Detect which cell encompasses the target text, then output its (X, Y) center coordinate. 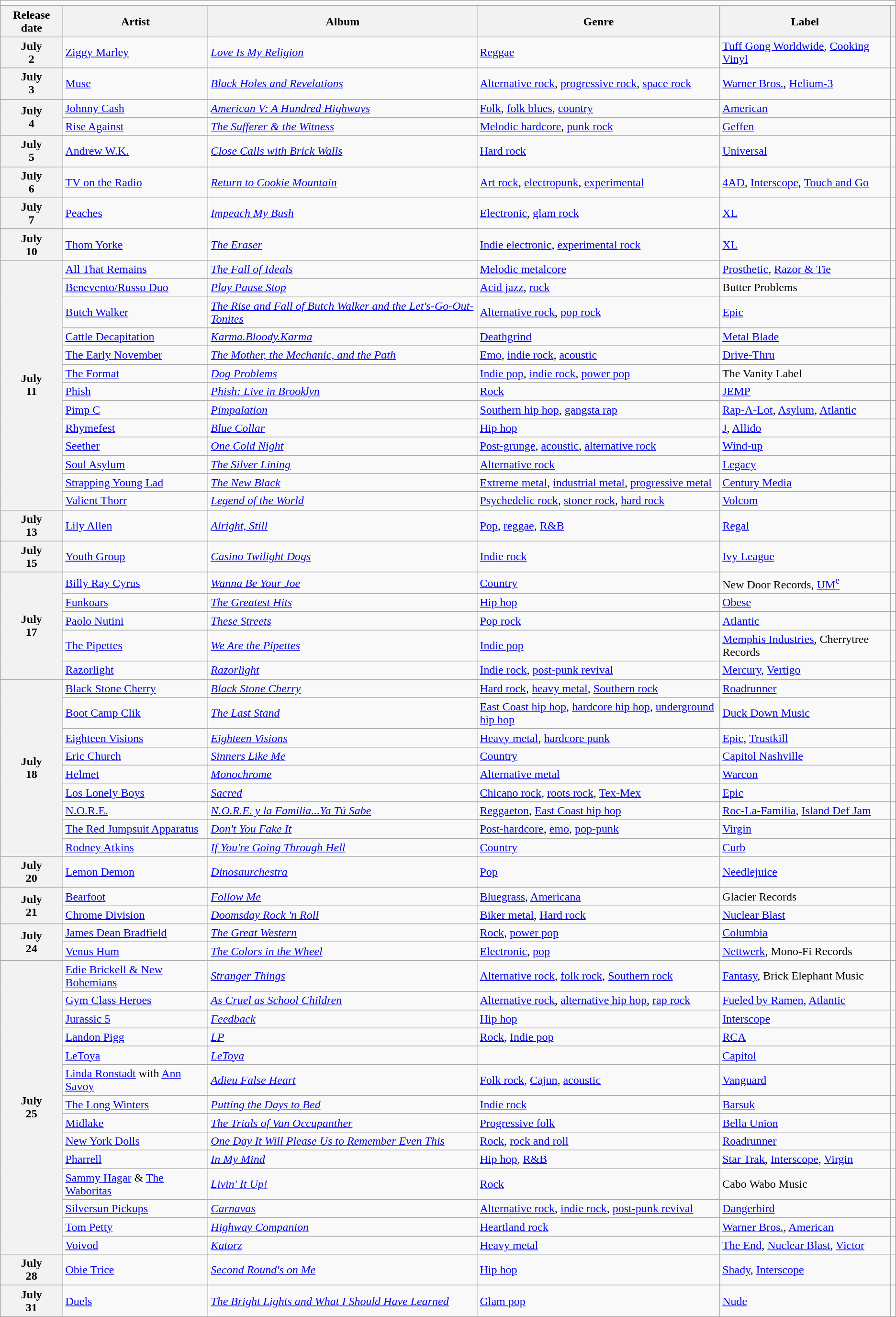
Label (805, 21)
Hip hop, R&B (598, 1159)
Duels (135, 1301)
Heartland rock (598, 1227)
Virgin (805, 829)
Valient Thorr (135, 501)
Adieu False Heart (343, 1080)
Dinosaurchestra (343, 872)
Feedback (343, 1019)
Andrew W.K. (135, 151)
Acid jazz, rock (598, 287)
Gym Class Heroes (135, 1001)
As Cruel as School Children (343, 1001)
Reggae (598, 53)
July2 (32, 53)
July7 (32, 214)
Indie pop (598, 645)
All That Remains (135, 269)
Nude (805, 1301)
Peaches (135, 214)
July15 (32, 556)
Electronic, pop (598, 951)
Heavy metal (598, 1245)
July17 (32, 626)
Rock, rock and roll (598, 1141)
Deathgrind (598, 337)
Progressive folk (598, 1123)
J, Allido (805, 428)
RCA (805, 1037)
Impeach My Bush (343, 214)
Pop (598, 872)
Tuff Gong Worldwide, Cooking Vinyl (805, 53)
Duck Down Music (805, 713)
Boot Camp Clik (135, 713)
Release date (32, 21)
Atlantic (805, 621)
The Colors in the Wheel (343, 951)
Livin' It Up! (343, 1184)
Warner Bros., Helium-3 (805, 83)
These Streets (343, 621)
Nuclear Blast (805, 915)
New Door Records, UMe (805, 583)
Stranger Things (343, 976)
Wanna Be Your Joe (343, 583)
Doomsday Rock 'n Roll (343, 915)
Seether (135, 446)
July25 (32, 1107)
July18 (32, 768)
Pimpalation (343, 410)
JEMP (805, 392)
Muse (135, 83)
Interscope (805, 1019)
Second Round's on Me (343, 1270)
Alternative rock (598, 464)
Carnavas (343, 1209)
Roc-La-Familia, Island Def Jam (805, 810)
We Are the Pipettes (343, 645)
Black Holes and Revelations (343, 83)
Capitol (805, 1055)
Midlake (135, 1123)
Eric Church (135, 756)
The Silver Lining (343, 464)
Fantasy, Brick Elephant Music (805, 976)
Warner Bros., American (805, 1227)
Rhymefest (135, 428)
Regal (805, 526)
Rodney Atkins (135, 847)
Folk rock, Cajun, acoustic (598, 1080)
Art rock, electropunk, experimental (598, 182)
N.O.R.E. (135, 810)
The Sufferer & the Witness (343, 126)
July28 (32, 1270)
Emo, indie rock, acoustic (598, 355)
New York Dolls (135, 1141)
Pimp C (135, 410)
The Early November (135, 355)
July4 (32, 117)
Electronic, glam rock (598, 214)
Venus Hum (135, 951)
Don't You Fake It (343, 829)
Follow Me (343, 897)
Thom Yorke (135, 244)
July31 (32, 1301)
Indie rock, post-punk revival (598, 670)
Indie electronic, experimental rock (598, 244)
Helmet (135, 774)
Butch Walker (135, 312)
The Trials of Van Occupanther (343, 1123)
Glacier Records (805, 897)
Soul Asylum (135, 464)
Silversun Pickups (135, 1209)
Close Calls with Brick Walls (343, 151)
Wind-up (805, 446)
Hard rock (598, 151)
July3 (32, 83)
Highway Companion (343, 1227)
Alternative rock, indie rock, post-punk revival (598, 1209)
Artist (135, 21)
Vanguard (805, 1080)
Psychedelic rock, stoner rock, hard rock (598, 501)
Folk, folk blues, country (598, 108)
Rock, power pop (598, 933)
July10 (32, 244)
TV on the Radio (135, 182)
Glam pop (598, 1301)
Lemon Demon (135, 872)
Album (343, 21)
Mercury, Vertigo (805, 670)
July24 (32, 942)
Sacred (343, 792)
July13 (32, 526)
Bluegrass, Americana (598, 897)
The Greatest Hits (343, 603)
Extreme metal, industrial metal, progressive metal (598, 483)
Prosthetic, Razor & Tie (805, 269)
The Bright Lights and What I Should Have Learned (343, 1301)
Butter Problems (805, 287)
Sammy Hagar & The Waboritas (135, 1184)
Chrome Division (135, 915)
Funkoars (135, 603)
Bella Union (805, 1123)
Karma.Bloody.Karma (343, 337)
Metal Blade (805, 337)
July5 (32, 151)
Universal (805, 151)
Chicano rock, roots rock, Tex-Mex (598, 792)
Benevento/Russo Duo (135, 287)
Genre (598, 21)
Reggaeton, East Coast hip hop (598, 810)
Pop, reggae, R&B (598, 526)
The Great Western (343, 933)
Jurassic 5 (135, 1019)
Biker metal, Hard rock (598, 915)
Sinners Like Me (343, 756)
Play Pause Stop (343, 287)
Tom Petty (135, 1227)
The Pipettes (135, 645)
The New Black (343, 483)
Rap-A-Lot, Asylum, Atlantic (805, 410)
The Eraser (343, 244)
James Dean Bradfield (135, 933)
One Cold Night (343, 446)
Star Trak, Interscope, Virgin (805, 1159)
Casino Twilight Dogs (343, 556)
One Day It Will Please Us to Remember Even This (343, 1141)
The Long Winters (135, 1104)
Volcom (805, 501)
Youth Group (135, 556)
Dangerbird (805, 1209)
Pharrell (135, 1159)
Strapping Young Lad (135, 483)
The Mother, the Mechanic, and the Path (343, 355)
Southern hip hop, gangsta rap (598, 410)
Epic, Trustkill (805, 738)
Edie Brickell & New Bohemians (135, 976)
Nettwerk, Mono-Fi Records (805, 951)
Return to Cookie Mountain (343, 182)
Cabo Wabo Music (805, 1184)
Columbia (805, 933)
The Format (135, 373)
Rock, Indie pop (598, 1037)
Landon Pigg (135, 1037)
Phish: Live in Brooklyn (343, 392)
Blue Collar (343, 428)
Geffen (805, 126)
4AD, Interscope, Touch and Go (805, 182)
Post-hardcore, emo, pop-punk (598, 829)
Melodic metalcore (598, 269)
The End, Nuclear Blast, Victor (805, 1245)
Alternative rock, folk rock, Southern rock (598, 976)
Indie pop, indie rock, power pop (598, 373)
Alternative rock, progressive rock, space rock (598, 83)
Rise Against (135, 126)
Putting the Days to Bed (343, 1104)
July21 (32, 906)
Drive-Thru (805, 355)
Memphis Industries, Cherrytree Records (805, 645)
Obie Trice (135, 1270)
Alright, Still (343, 526)
Post-grunge, acoustic, alternative rock (598, 446)
Warcon (805, 774)
If You're Going Through Hell (343, 847)
In My Mind (343, 1159)
Needlejuice (805, 872)
Cattle Decapitation (135, 337)
July20 (32, 872)
Melodic hardcore, punk rock (598, 126)
Lily Allen (135, 526)
Ziggy Marley (135, 53)
Voivod (135, 1245)
Katorz (343, 1245)
Hard rock, heavy metal, Southern rock (598, 688)
Legend of the World (343, 501)
Alternative metal (598, 774)
Love Is My Religion (343, 53)
Monochrome (343, 774)
Century Media (805, 483)
N.O.R.E. y la Familia...Ya Tú Sabe (343, 810)
Fueled by Ramen, Atlantic (805, 1001)
Phish (135, 392)
LP (343, 1037)
Billy Ray Cyrus (135, 583)
Pop rock (598, 621)
The Fall of Ideals (343, 269)
American V: A Hundred Highways (343, 108)
Ivy League (805, 556)
Los Lonely Boys (135, 792)
East Coast hip hop, hardcore hip hop, underground hip hop (598, 713)
Legacy (805, 464)
The Last Stand (343, 713)
The Red Jumpsuit Apparatus (135, 829)
Shady, Interscope (805, 1270)
Capitol Nashville (805, 756)
Obese (805, 603)
Bearfoot (135, 897)
Dog Problems (343, 373)
Alternative rock, alternative hip hop, rap rock (598, 1001)
Curb (805, 847)
The Vanity Label (805, 373)
Alternative rock, pop rock (598, 312)
Barsuk (805, 1104)
Linda Ronstadt with Ann Savoy (135, 1080)
July6 (32, 182)
July11 (32, 385)
American (805, 108)
Johnny Cash (135, 108)
Heavy metal, hardcore punk (598, 738)
The Rise and Fall of Butch Walker and the Let's-Go-Out-Tonites (343, 312)
Paolo Nutini (135, 621)
